Provide the [x, y] coordinate of the cell's center where the given text is located.  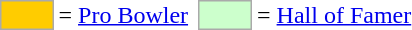
= Pro Bowler [124, 15]
